Pinpoint the cell where the given text exists, returning its [x, y] midpoint coordinate. 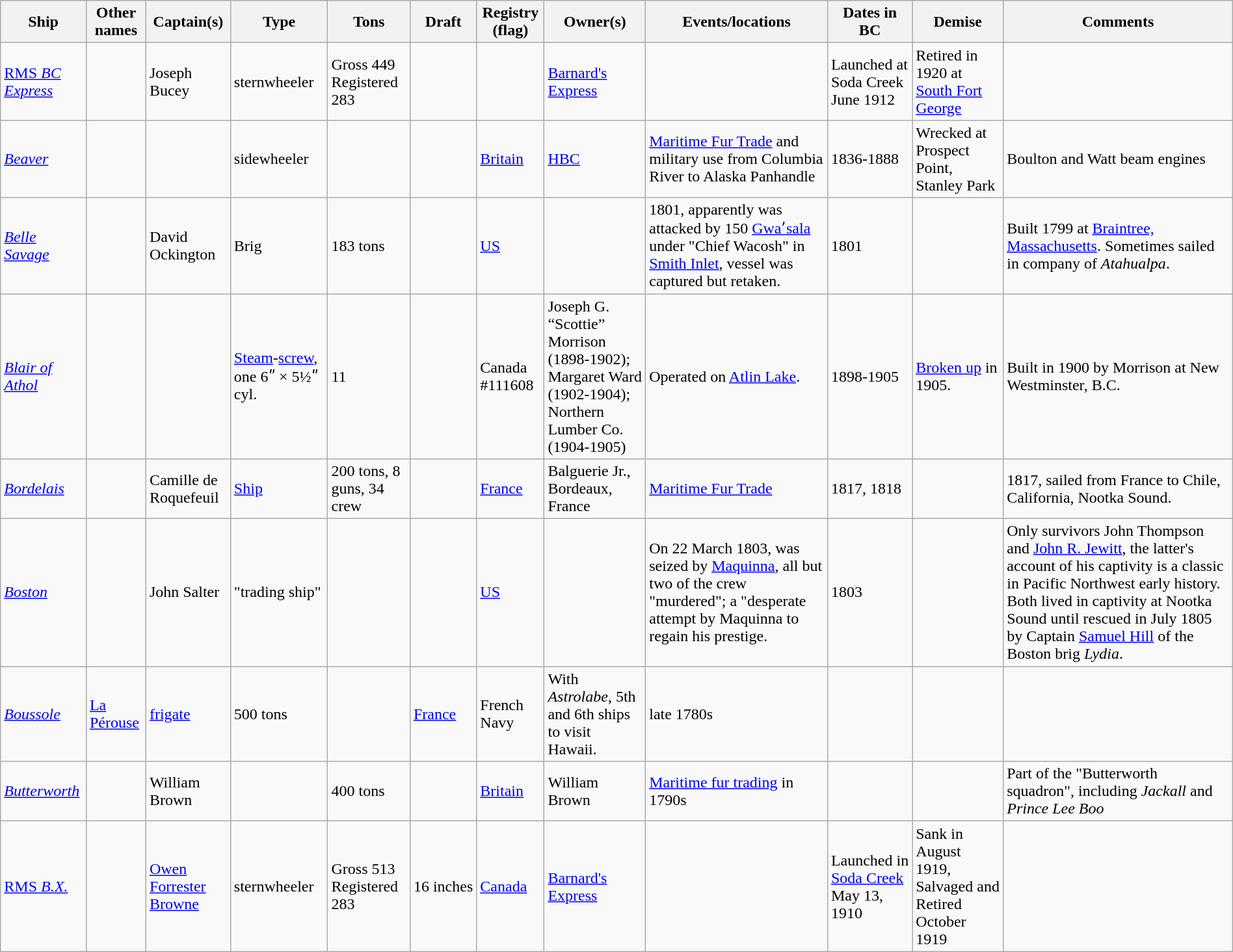
Camille de Roquefeuil [188, 489]
Gross 449 Registered 283 [369, 82]
Built in 1900 by Morrison at New Westminster, B.C. [1119, 377]
Bordelais [44, 489]
La Pérouse [116, 714]
183 tons [369, 246]
sidewheeler [279, 159]
Canada #111608 [510, 377]
Events/locations [737, 22]
Comments [1119, 22]
Balguerie Jr., Bordeaux, France [595, 489]
1801 [869, 246]
Tons [369, 22]
Maritime Fur Trade and military use from Columbia River to Alaska Panhandle [737, 159]
Canada [510, 886]
Joseph G. “Scottie” Morrison (1898-1902);Margaret Ward (1902-1904); Northern Lumber Co. (1904-1905) [595, 377]
Owen Forrester Browne [188, 886]
HBC [595, 159]
1817, 1818 [869, 489]
Blair of Athol [44, 377]
RMS BC Express [44, 82]
Draft [443, 22]
Joseph Bucey [188, 82]
French Navy [510, 714]
Brig [279, 246]
1803 [869, 593]
Steam-screw, one 6ʺ × 5½ʺ cyl. [279, 377]
Boussole [44, 714]
1898-1905 [869, 377]
Part of the "Butterworth squadron", including Jackall and Prince Lee Boo [1119, 791]
Gross 513 Registered 283 [369, 886]
Launched in Soda Creek May 13, 1910 [869, 886]
16 inches [443, 886]
"trading ship" [279, 593]
1836-1888 [869, 159]
Belle Savage [44, 246]
Demise [958, 22]
On 22 March 1803, was seized by Maquinna, all but two of the crew "murdered"; a "desperate attempt by Maquinna to regain his prestige. [737, 593]
John Salter [188, 593]
Boston [44, 593]
400 tons [369, 791]
Butterworth [44, 791]
Maritime Fur Trade [737, 489]
Launched at Soda Creek June 1912 [869, 82]
Dates in BC [869, 22]
Other names [116, 22]
With Astrolabe, 5th and 6th ships to visit Hawaii. [595, 714]
Sank in August 1919, Salvaged and Retired October 1919 [958, 886]
frigate [188, 714]
Owner(s) [595, 22]
Maritime fur trading in 1790s [737, 791]
Operated on Atlin Lake. [737, 377]
Captain(s) [188, 22]
Registry (flag) [510, 22]
Beaver [44, 159]
David Ockington [188, 246]
Wrecked at Prospect Point, Stanley Park [958, 159]
Broken up in 1905. [958, 377]
Built 1799 at Braintree, Massachusetts. Sometimes sailed in company of Atahualpa. [1119, 246]
500 tons [279, 714]
late 1780s [737, 714]
1817, sailed from France to Chile, California, Nootka Sound. [1119, 489]
11 [369, 377]
Boulton and Watt beam engines [1119, 159]
1801, apparently was attacked by 150 Gwaʼsala under "Chief Wacosh" in Smith Inlet, vessel was captured but retaken. [737, 246]
RMS B.X. [44, 886]
200 tons, 8 guns, 34 crew [369, 489]
Type [279, 22]
Retired in 1920 at South Fort George [958, 82]
